Output the (x, y) coordinate of the center of the cell containing the given text.  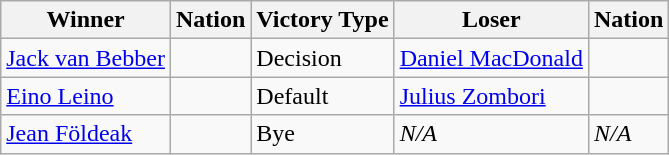
Loser (491, 20)
Victory Type (322, 20)
Julius Zombori (491, 96)
Decision (322, 58)
Bye (322, 134)
Eino Leino (86, 96)
Jack van Bebber (86, 58)
Jean Földeak (86, 134)
Daniel MacDonald (491, 58)
Default (322, 96)
Winner (86, 20)
